Detect which cell encompasses the target text, then output its (x, y) center coordinate. 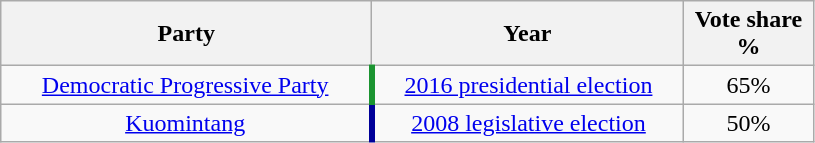
Party (186, 34)
Democratic Progressive Party (186, 85)
2016 presidential election (528, 85)
65% (748, 85)
50% (748, 123)
2008 legislative election (528, 123)
Vote share % (748, 34)
Year (528, 34)
Kuomintang (186, 123)
